Search for the cell housing the specified text and yield its (x, y) center coordinate. 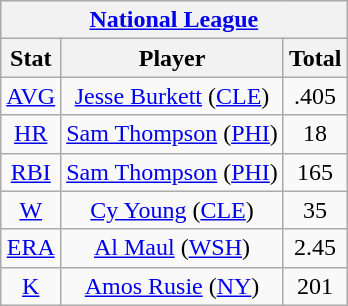
201 (315, 286)
165 (315, 172)
ERA (31, 248)
Stat (31, 58)
Jesse Burkett (CLE) (172, 96)
K (31, 286)
.405 (315, 96)
Player (172, 58)
Cy Young (CLE) (172, 210)
2.45 (315, 248)
35 (315, 210)
HR (31, 134)
W (31, 210)
National League (174, 20)
RBI (31, 172)
Total (315, 58)
Amos Rusie (NY) (172, 286)
AVG (31, 96)
Al Maul (WSH) (172, 248)
18 (315, 134)
